Return the (X, Y) coordinate for the center point of the cell that contains the specified text.  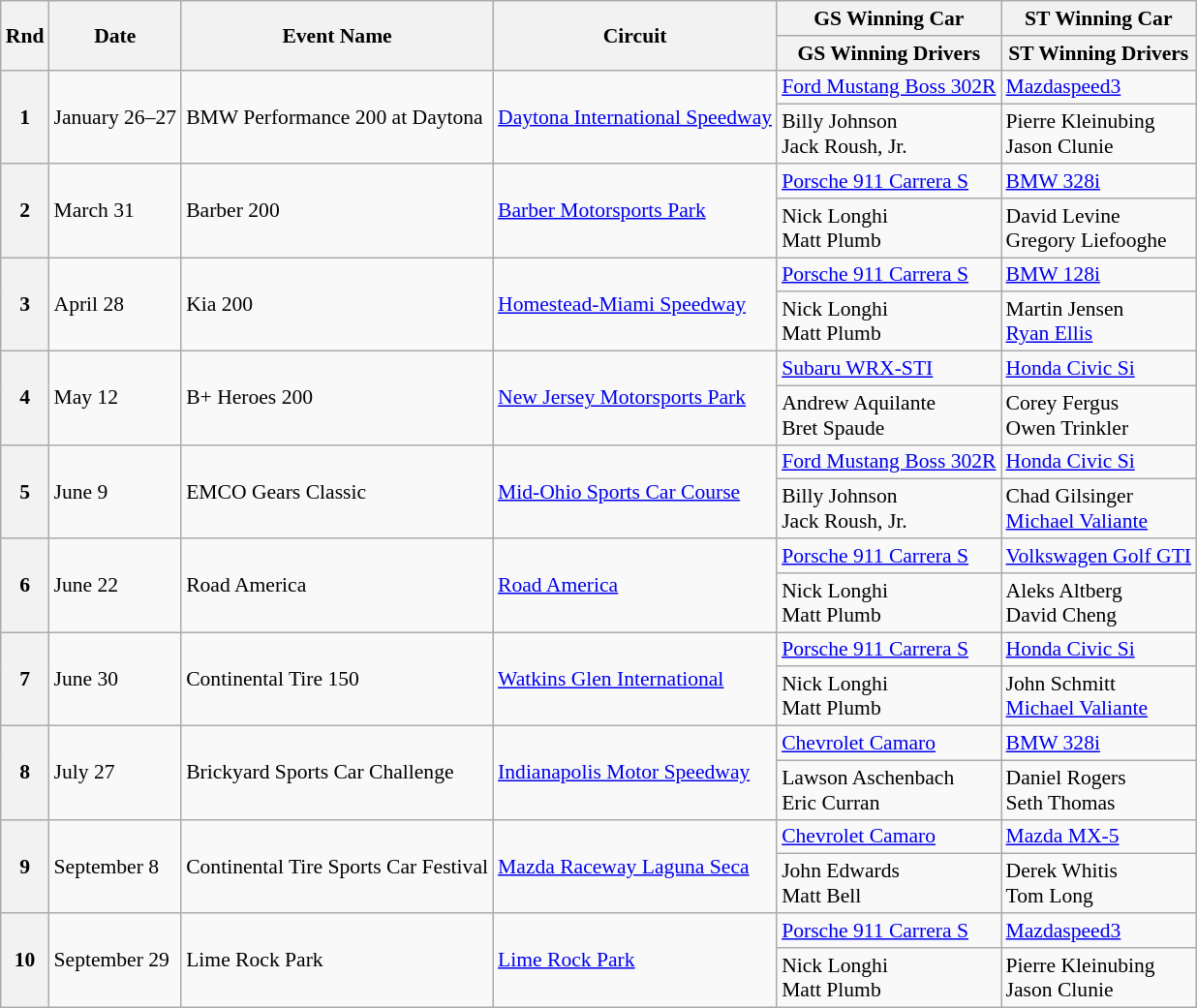
Daniel Rogers Seth Thomas (1099, 790)
6 (25, 585)
Homestead-Miami Speedway (635, 304)
Watkins Glen International (635, 680)
GS Winning Car (889, 18)
Subaru WRX-STI (889, 369)
Volkswagen Golf GTI (1099, 556)
10 (25, 961)
Event Name (337, 35)
July 27 (114, 773)
John Schmitt Michael Valiante (1099, 697)
BMW 128i (1099, 275)
ST Winning Drivers (1099, 53)
May 12 (114, 399)
David Levine Gregory Liefooghe (1099, 229)
Indianapolis Motor Speedway (635, 773)
Mazda Raceway Laguna Seca (635, 866)
June 22 (114, 585)
8 (25, 773)
BMW Performance 200 at Daytona (337, 116)
ST Winning Car (1099, 18)
9 (25, 866)
Brickyard Sports Car Challenge (337, 773)
Daytona International Speedway (635, 116)
3 (25, 304)
Martin Jensen Ryan Ellis (1099, 321)
Mazda MX-5 (1099, 837)
March 31 (114, 211)
Corey Fergus Owen Trinkler (1099, 414)
April 28 (114, 304)
5 (25, 492)
September 8 (114, 866)
Derek Whitis Tom Long (1099, 883)
Circuit (635, 35)
June 9 (114, 492)
GS Winning Drivers (889, 53)
Continental Tire 150 (337, 680)
Chad Gilsinger Michael Valiante (1099, 509)
Rnd (25, 35)
Barber Motorsports Park (635, 211)
Mid-Ohio Sports Car Course (635, 492)
EMCO Gears Classic (337, 492)
Continental Tire Sports Car Festival (337, 866)
John Edwards Matt Bell (889, 883)
Barber 200 (337, 211)
New Jersey Motorsports Park (635, 399)
Andrew Aquilante Bret Spaude (889, 414)
Date (114, 35)
Kia 200 (337, 304)
2 (25, 211)
B+ Heroes 200 (337, 399)
4 (25, 399)
Aleks Altberg David Cheng (1099, 602)
7 (25, 680)
September 29 (114, 961)
January 26–27 (114, 116)
1 (25, 116)
Lawson Aschenbach Eric Curran (889, 790)
June 30 (114, 680)
